Provide the (x, y) coordinate of the cell's center where the given text is located.  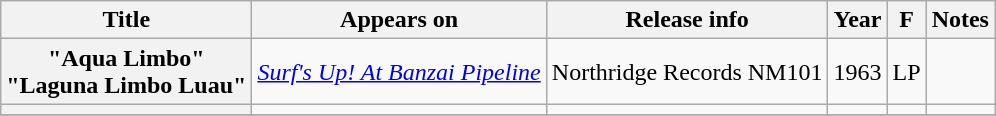
Year (858, 20)
Release info (687, 20)
"Aqua Limbo" "Laguna Limbo Luau" (126, 72)
Northridge Records NM101 (687, 72)
LP (906, 72)
Title (126, 20)
Surf's Up! At Banzai Pipeline (399, 72)
1963 (858, 72)
Notes (960, 20)
Appears on (399, 20)
F (906, 20)
